From the cell containing the given text, extract its center point as [x, y] coordinate. 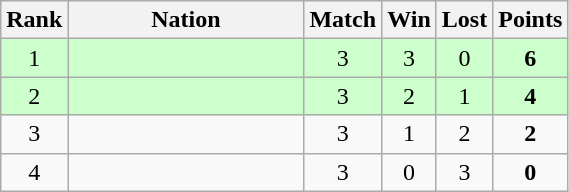
6 [530, 58]
Lost [464, 20]
Nation [186, 20]
Points [530, 20]
Win [410, 20]
Match [343, 20]
Rank [34, 20]
